Pinpoint the cell where the given text exists, returning its [X, Y] midpoint coordinate. 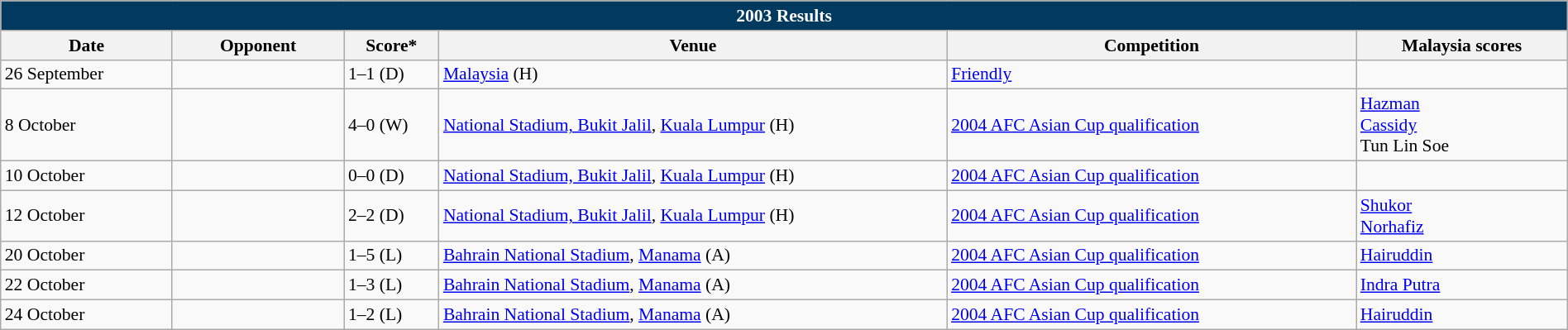
10 October [87, 176]
4–0 (W) [392, 126]
0–0 (D) [392, 176]
12 October [87, 215]
Malaysia (H) [693, 74]
24 October [87, 315]
1–1 (D) [392, 74]
Venue [693, 45]
8 October [87, 126]
2–2 (D) [392, 215]
1–2 (L) [392, 315]
22 October [87, 285]
Malaysia scores [1462, 45]
Indra Putra [1462, 285]
Hazman Cassidy Tun Lin Soe [1462, 126]
1–3 (L) [392, 285]
26 September [87, 74]
Date [87, 45]
Score* [392, 45]
Shukor Norhafiz [1462, 215]
1–5 (L) [392, 256]
20 October [87, 256]
Competition [1151, 45]
2003 Results [784, 16]
Opponent [258, 45]
Friendly [1151, 74]
